Search for the cell housing the specified text and yield its [x, y] center coordinate. 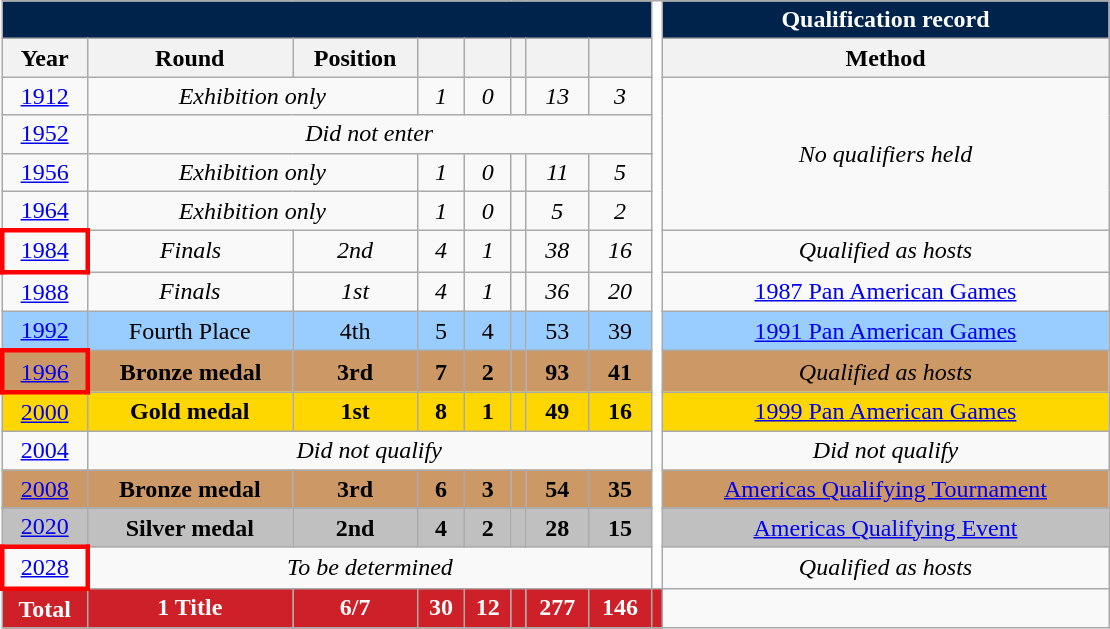
38 [558, 252]
53 [558, 331]
39 [620, 331]
146 [620, 608]
1987 Pan American Games [885, 292]
6 [442, 489]
Fourth Place [190, 331]
49 [558, 412]
6/7 [356, 608]
277 [558, 608]
2004 [44, 450]
2008 [44, 489]
1999 Pan American Games [885, 412]
36 [558, 292]
13 [558, 96]
1964 [44, 211]
12 [488, 608]
93 [558, 372]
1912 [44, 96]
2000 [44, 412]
Silver medal [190, 528]
20 [620, 292]
8 [442, 412]
2028 [44, 568]
Total [44, 608]
1988 [44, 292]
Year [44, 58]
41 [620, 372]
Gold medal [190, 412]
1992 [44, 331]
1984 [44, 252]
Method [885, 58]
4th [356, 331]
15 [620, 528]
No qualifiers held [885, 154]
Position [356, 58]
2020 [44, 528]
Americas Qualifying Tournament [885, 489]
1956 [44, 172]
35 [620, 489]
Round [190, 58]
1991 Pan American Games [885, 331]
To be determined [369, 568]
1996 [44, 372]
7 [442, 372]
Did not enter [369, 134]
11 [558, 172]
Americas Qualifying Event [885, 528]
1952 [44, 134]
54 [558, 489]
28 [558, 528]
Qualification record [885, 20]
30 [442, 608]
1 Title [190, 608]
